Search for the cell housing the specified text and yield its [x, y] center coordinate. 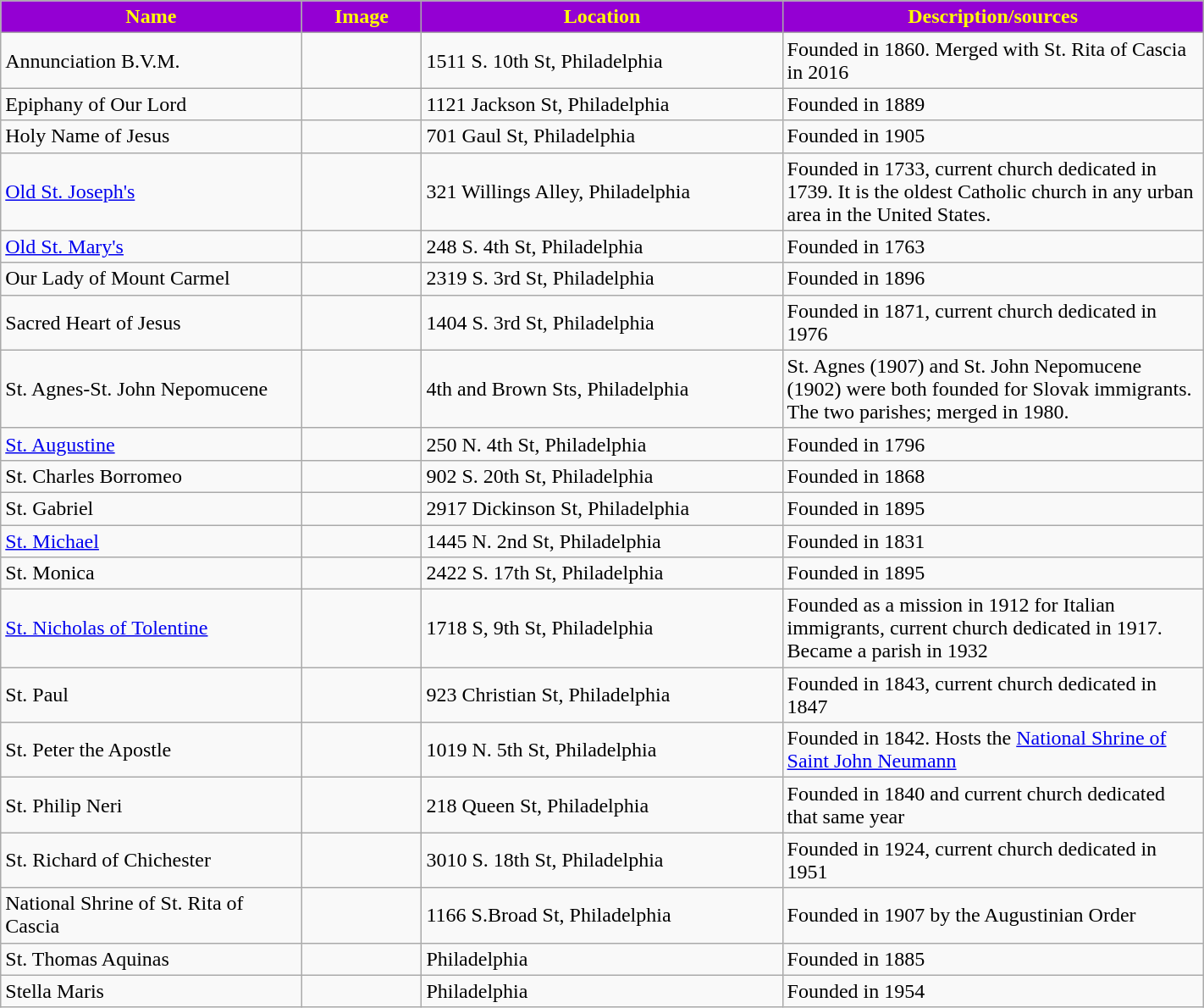
St. Gabriel [151, 508]
St. Paul [151, 695]
Founded in 1907 by the Augustinian Order [992, 915]
218 Queen St, Philadelphia [602, 805]
1121 Jackson St, Philadelphia [602, 104]
2422 S. 17th St, Philadelphia [602, 573]
St. Charles Borromeo [151, 476]
Location [602, 17]
Holy Name of Jesus [151, 136]
Founded in 1860. Merged with St. Rita of Cascia in 2016 [992, 61]
701 Gaul St, Philadelphia [602, 136]
1511 S. 10th St, Philadelphia [602, 61]
St. Augustine [151, 444]
St. Richard of Chichester [151, 861]
1404 S. 3rd St, Philadelphia [602, 322]
1445 N. 2nd St, Philadelphia [602, 541]
Founded in 1796 [992, 444]
Founded in 1885 [992, 959]
Founded in 1763 [992, 246]
Description/sources [992, 17]
3010 S. 18th St, Philadelphia [602, 861]
2319 S. 3rd St, Philadelphia [602, 279]
Name [151, 17]
St. Peter the Apostle [151, 750]
Founded in 1896 [992, 279]
St. Agnes-St. John Nepomucene [151, 389]
Founded in 1868 [992, 476]
Founded in 1871, current church dedicated in 1976 [992, 322]
National Shrine of St. Rita of Cascia [151, 915]
Founded in 1733, current church dedicated in 1739. It is the oldest Catholic church in any urban area in the United States. [992, 191]
Our Lady of Mount Carmel [151, 279]
321 Willings Alley, Philadelphia [602, 191]
1019 N. 5th St, Philadelphia [602, 750]
Founded in 1954 [992, 991]
St. Michael [151, 541]
Founded as a mission in 1912 for Italian immigrants, current church dedicated in 1917. Became a parish in 1932 [992, 629]
Stella Maris [151, 991]
250 N. 4th St, Philadelphia [602, 444]
Founded in 1831 [992, 541]
Old St. Mary's [151, 246]
Founded in 1905 [992, 136]
Image [362, 17]
2917 Dickinson St, Philadelphia [602, 508]
St. Agnes (1907) and St. John Nepomucene (1902) were both founded for Slovak immigrants. The two parishes; merged in 1980. [992, 389]
1166 S.Broad St, Philadelphia [602, 915]
Founded in 1842. Hosts the National Shrine of Saint John Neumann [992, 750]
Annunciation B.V.M. [151, 61]
Sacred Heart of Jesus [151, 322]
St. Thomas Aquinas [151, 959]
Founded in 1889 [992, 104]
St. Nicholas of Tolentine [151, 629]
Founded in 1840 and current church dedicated that same year [992, 805]
St. Monica [151, 573]
Epiphany of Our Lord [151, 104]
St. Philip Neri [151, 805]
4th and Brown Sts, Philadelphia [602, 389]
248 S. 4th St, Philadelphia [602, 246]
Founded in 1924, current church dedicated in 1951 [992, 861]
Founded in 1843, current church dedicated in 1847 [992, 695]
1718 S, 9th St, Philadelphia [602, 629]
Old St. Joseph's [151, 191]
902 S. 20th St, Philadelphia [602, 476]
923 Christian St, Philadelphia [602, 695]
